Search for the cell housing the specified text and yield its (X, Y) center coordinate. 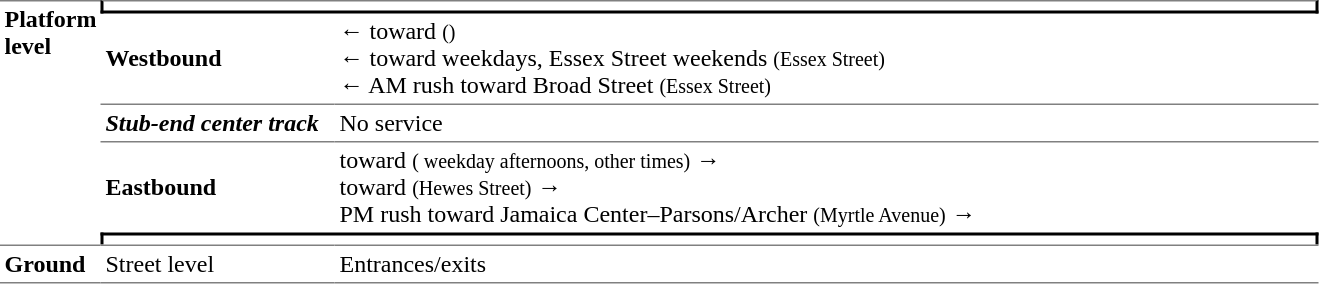
← toward ()← toward weekdays, Essex Street weekends (Essex Street)← AM rush toward Broad Street (Essex Street) (827, 59)
Platform level (50, 122)
Ground (50, 264)
Street level (218, 264)
Stub-end center track (218, 123)
toward ( weekday afternoons, other times) → toward (Hewes Street) → PM rush toward Jamaica Center–Parsons/Archer (Myrtle Avenue) → (827, 187)
Westbound (218, 59)
Eastbound (218, 187)
No service (827, 123)
Entrances/exits (827, 264)
